Detect which cell encompasses the target text, then output its (x, y) center coordinate. 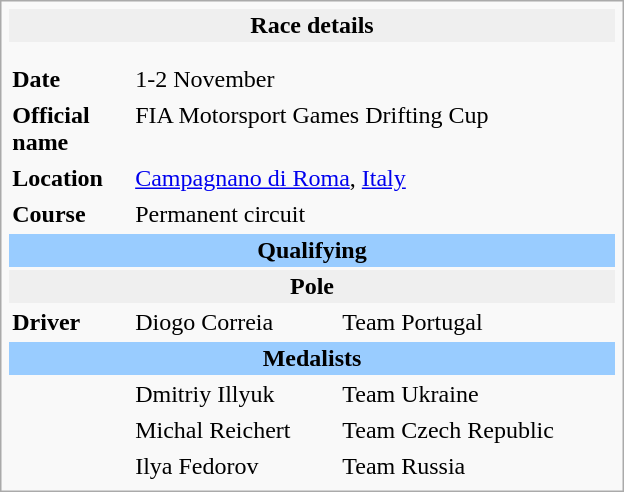
Team Czech Republic (476, 430)
Diogo Correia (234, 322)
Dmitriy Illyuk (234, 394)
Official name (69, 129)
Medalists (312, 358)
Course (69, 214)
Location (69, 178)
Campagnano di Roma, Italy (374, 178)
FIA Motorsport Games Drifting Cup (374, 129)
Team Russia (476, 466)
Date (69, 80)
Pole (312, 286)
1-2 November (234, 80)
Ilya Fedorov (234, 466)
Permanent circuit (374, 214)
Qualifying (312, 250)
Michal Reichert (234, 430)
Race details (312, 26)
Team Portugal (476, 322)
Driver (69, 322)
Team Ukraine (476, 394)
